Capture the cell that displays the provided text and extract its (X, Y) central coordinate. 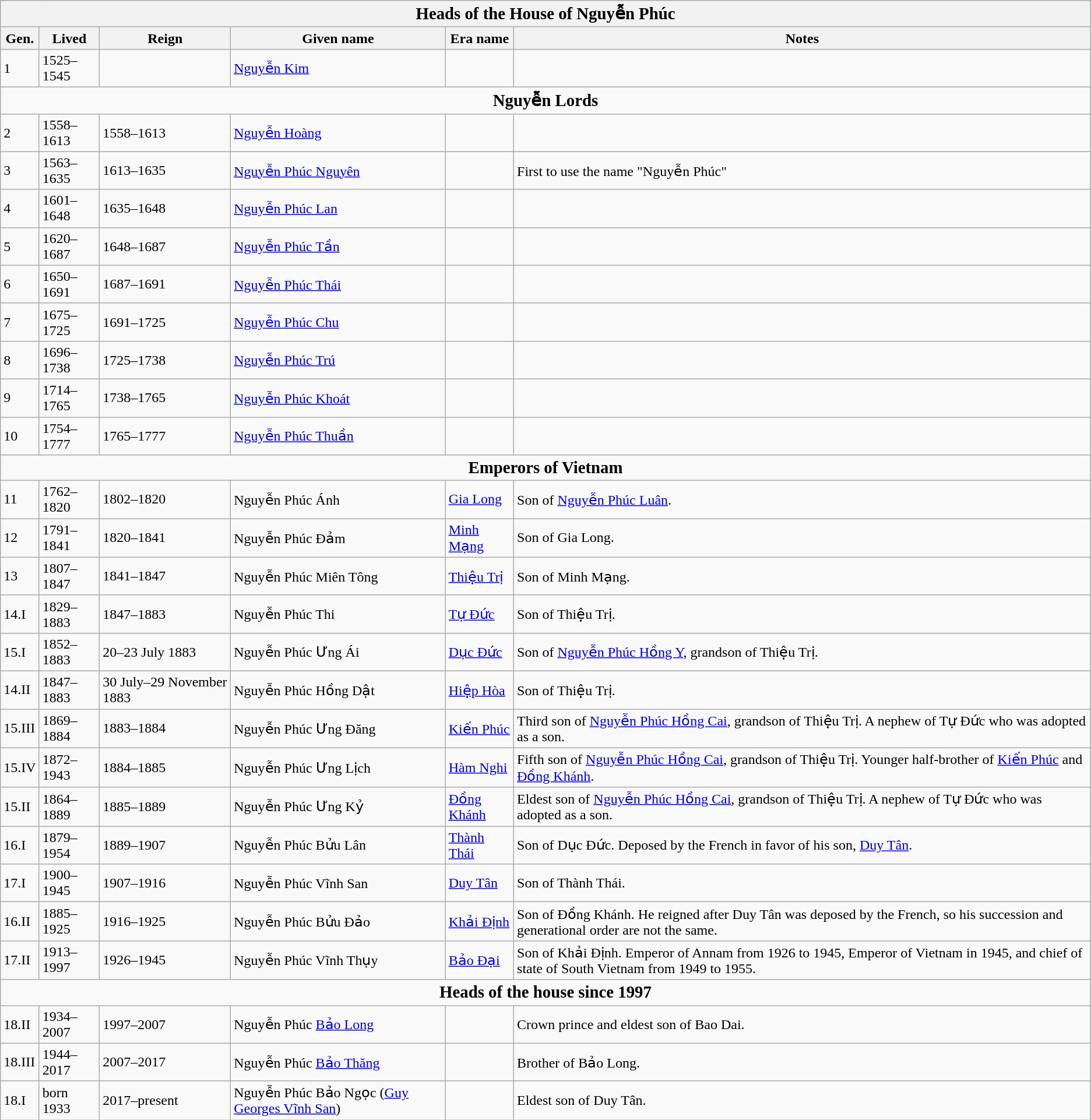
1791–1841 (69, 538)
1601–1648 (69, 209)
Tự Đức (479, 614)
1883–1884 (166, 728)
1879–1954 (69, 845)
Nguyễn Phúc Miên Tông (338, 576)
Heads of the House of Nguyễn Phúc (545, 14)
Nguyễn Phúc Chu (338, 322)
1725–1738 (166, 360)
Nguyễn Phúc Thuần (338, 436)
1852–1883 (69, 651)
18.I (20, 1100)
1714–1765 (69, 397)
Third son of Nguyễn Phúc Hồng Cai, grandson of Thiệu Trị. A nephew of Tự Đức who was adopted as a son. (803, 728)
3 (20, 170)
Nguyễn Phúc Nguyên (338, 170)
8 (20, 360)
14.II (20, 690)
born 1933 (69, 1100)
Son of Khải Định. Emperor of Annam from 1926 to 1945, Emperor of Vietnam in 1945, and chief of state of South Vietnam from 1949 to 1955. (803, 960)
18.III (20, 1062)
Nguyễn Phúc Bảo Long (338, 1024)
1696–1738 (69, 360)
1738–1765 (166, 397)
Eldest son of Duy Tân. (803, 1100)
1687–1691 (166, 284)
Son of Nguyễn Phúc Hồng Y, grandson of Thiệu Trị. (803, 651)
Fifth son of Nguyễn Phúc Hồng Cai, grandson of Thiệu Trị. Younger half-brother of Kiến Phúc and Đồng Khánh. (803, 767)
Son of Dục Đức. Deposed by the French in favor of his son, Duy Tân. (803, 845)
18.II (20, 1024)
13 (20, 576)
Nguyễn Phúc Tần (338, 246)
20–23 July 1883 (166, 651)
1525–1545 (69, 68)
1648–1687 (166, 246)
Nguyễn Phúc Lan (338, 209)
Nguyễn Phúc Vĩnh Thụy (338, 960)
1620–1687 (69, 246)
Notes (803, 38)
2007–2017 (166, 1062)
1889–1907 (166, 845)
1 (20, 68)
1754–1777 (69, 436)
1802–1820 (166, 500)
15.IV (20, 767)
1765–1777 (166, 436)
Era name (479, 38)
Gia Long (479, 500)
15.II (20, 806)
Thành Thái (479, 845)
7 (20, 322)
Nguyễn Phúc Ưng Kỷ (338, 806)
16.II (20, 922)
Nguyễn Phúc Bảo Thăng (338, 1062)
Nguyễn Phúc Vĩnh San (338, 883)
Reign (166, 38)
16.I (20, 845)
Duy Tân (479, 883)
Son of Nguyễn Phúc Luân. (803, 500)
1563–1635 (69, 170)
1807–1847 (69, 576)
1934–2007 (69, 1024)
11 (20, 500)
Given name (338, 38)
6 (20, 284)
2017–present (166, 1100)
1885–1889 (166, 806)
14.I (20, 614)
Nguyễn Phúc Bửu Lân (338, 845)
Lived (69, 38)
9 (20, 397)
1613–1635 (166, 170)
1913–1997 (69, 960)
12 (20, 538)
1900–1945 (69, 883)
17.I (20, 883)
Son of Minh Mạng. (803, 576)
1907–1916 (166, 883)
Khải Định (479, 922)
Nguyễn Phúc Ưng Lịch (338, 767)
1885–1925 (69, 922)
Minh Mạng (479, 538)
Son of Đồng Khánh. He reigned after Duy Tân was deposed by the French, so his succession and generational order are not the same. (803, 922)
Nguyễn Phúc Thi (338, 614)
1872–1943 (69, 767)
Hàm Nghi (479, 767)
Emperors of Vietnam (545, 468)
Son of Thành Thái. (803, 883)
Thiệu Trị (479, 576)
Crown prince and eldest son of Bao Dai. (803, 1024)
Nguyễn Phúc Thái (338, 284)
Kiến Phúc (479, 728)
Gen. (20, 38)
10 (20, 436)
Nguyễn Phúc Khoát (338, 397)
1841–1847 (166, 576)
Brother of Bảo Long. (803, 1062)
1691–1725 (166, 322)
Heads of the house since 1997 (545, 992)
Nguyễn Hoàng (338, 133)
Eldest son of Nguyễn Phúc Hồng Cai, grandson of Thiệu Trị. A nephew of Tự Đức who was adopted as a son. (803, 806)
Hiệp Hòa (479, 690)
1997–2007 (166, 1024)
1762–1820 (69, 500)
1829–1883 (69, 614)
1916–1925 (166, 922)
1675–1725 (69, 322)
30 July–29 November 1883 (166, 690)
1869–1884 (69, 728)
Nguyễn Kim (338, 68)
Nguyễn Phúc Trú (338, 360)
Nguyễn Phúc Đảm (338, 538)
Dục Đức (479, 651)
Nguyễn Phúc Bảo Ngọc (Guy Georges Vĩnh San) (338, 1100)
2 (20, 133)
Nguyễn Phúc Ưng Ái (338, 651)
1635–1648 (166, 209)
First to use the name "Nguyễn Phúc" (803, 170)
4 (20, 209)
Đồng Khánh (479, 806)
17.II (20, 960)
Son of Gia Long. (803, 538)
Nguyễn Phúc Bửu Đảo (338, 922)
15.III (20, 728)
1926–1945 (166, 960)
Bảo Đại (479, 960)
1884–1885 (166, 767)
1820–1841 (166, 538)
5 (20, 246)
1650–1691 (69, 284)
Nguyễn Phúc Ưng Đăng (338, 728)
Nguyễn Phúc Hồng Dật (338, 690)
15.I (20, 651)
Nguyễn Phúc Ánh (338, 500)
1864–1889 (69, 806)
Nguyễn Lords (545, 100)
1944–2017 (69, 1062)
